From the cell containing the given text, extract its center point as (X, Y) coordinate. 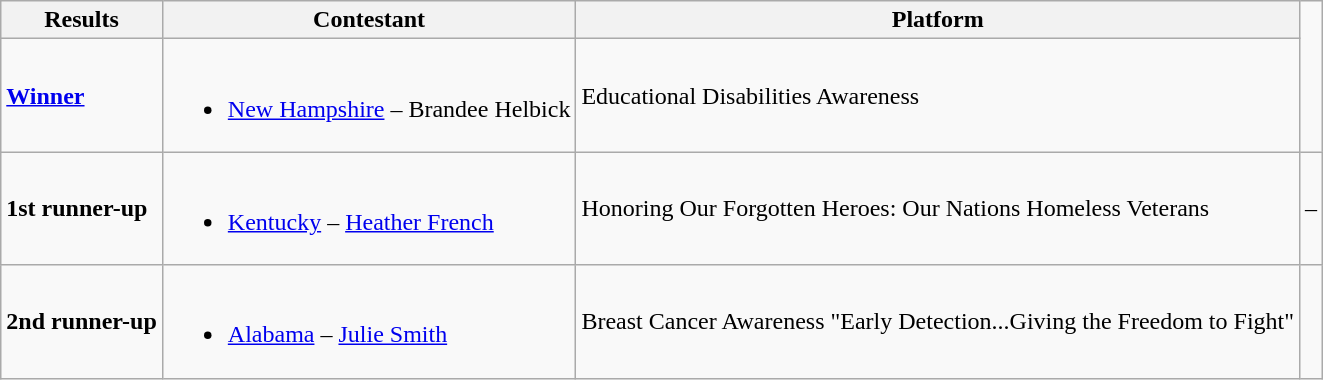
1st runner-up (82, 208)
New Hampshire – Brandee Helbick (369, 96)
2nd runner-up (82, 322)
Honoring Our Forgotten Heroes: Our Nations Homeless Veterans (938, 208)
Results (82, 20)
Kentucky – Heather French (369, 208)
Platform (938, 20)
Breast Cancer Awareness "Early Detection...Giving the Freedom to Fight" (938, 322)
Alabama – Julie Smith (369, 322)
Contestant (369, 20)
Winner (82, 96)
Educational Disabilities Awareness (938, 96)
– (1312, 208)
